Identify which cell holds the provided text, then report its [X, Y] central coordinate. 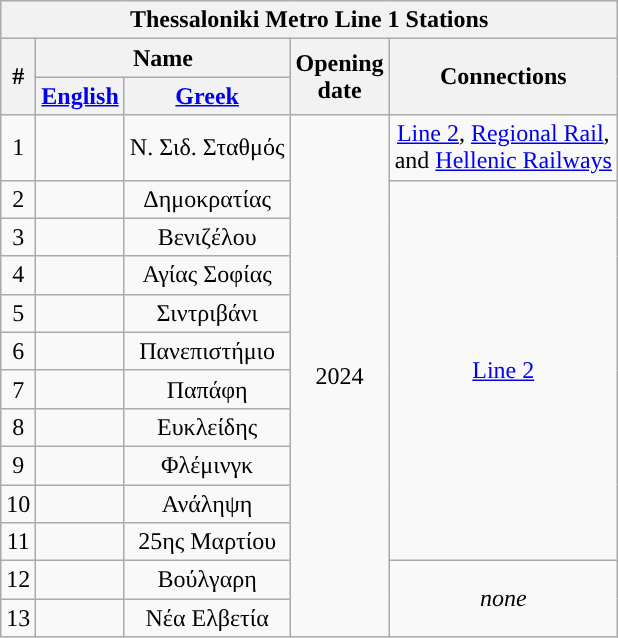
Πανεπιστήμιο [207, 351]
Βούλγαρη [207, 580]
8 [18, 427]
Ανάληψη [207, 503]
none [503, 599]
Openingdate [340, 77]
English [80, 96]
Φλέμινγκ [207, 465]
10 [18, 503]
Βενιζέλου [207, 237]
6 [18, 351]
9 [18, 465]
Παπάφη [207, 389]
25ης Μαρτίου [207, 542]
5 [18, 313]
Νέα Ελβετία [207, 618]
13 [18, 618]
Αγίας Σοφίας [207, 275]
Greek [207, 96]
12 [18, 580]
Ν. Σιδ. Σταθμός [207, 148]
1 [18, 148]
Ευκλείδης [207, 427]
Δημοκρατίας [207, 199]
2 [18, 199]
4 [18, 275]
Line 2 [503, 370]
Thessaloniki Metro Line 1 Stations [310, 20]
11 [18, 542]
Line 2, Regional Rail,and Hellenic Railways [503, 148]
3 [18, 237]
7 [18, 389]
# [18, 77]
Σιντριβάνι [207, 313]
Connections [503, 77]
Name [163, 58]
2024 [340, 376]
